Output the (X, Y) coordinate of the center of the cell containing the given text.  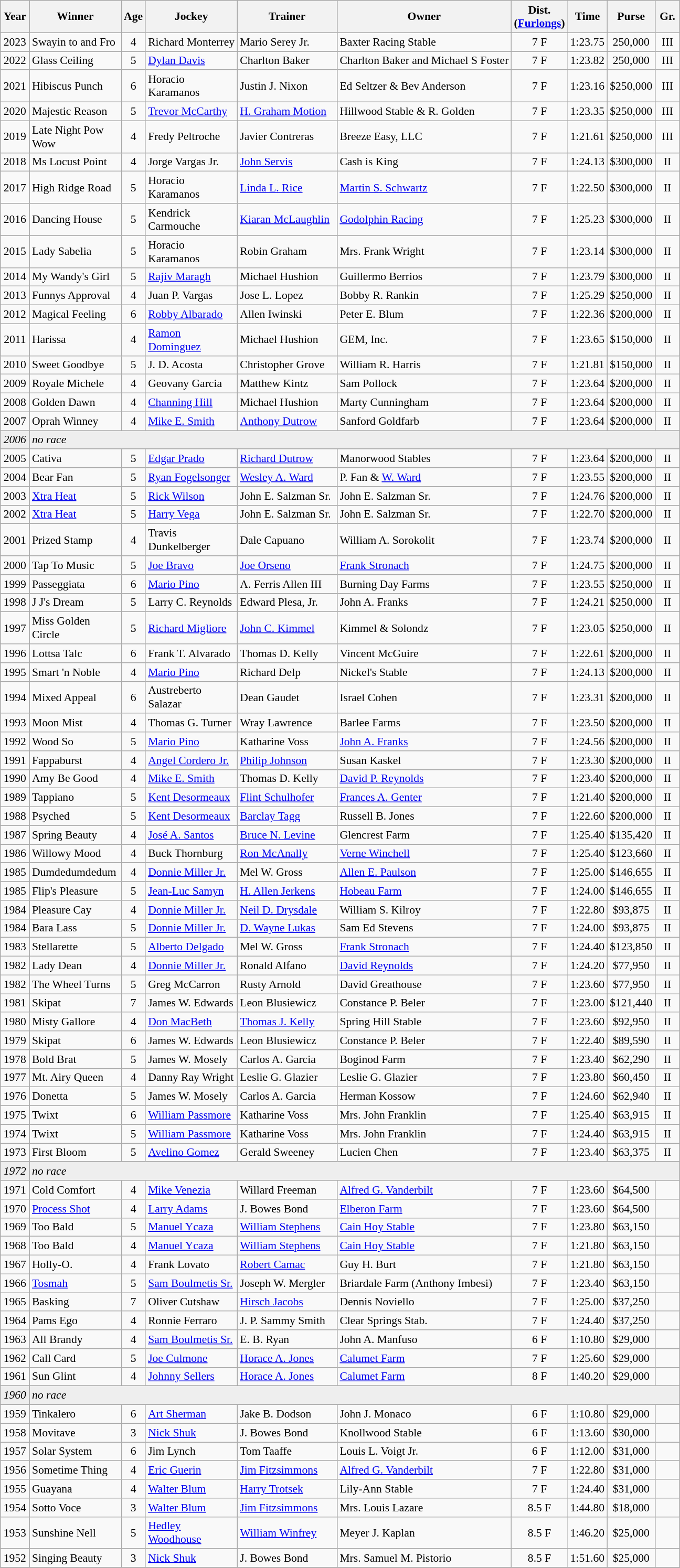
1969 (15, 1227)
Robert Camac (287, 1265)
$60,450 (631, 1078)
Holly-O. (76, 1265)
Trainer (287, 17)
Process Shot (76, 1209)
David P. Reynolds (424, 779)
J J's Dream (76, 603)
Ronald Alfano (287, 966)
Rusty Arnold (287, 984)
1991 (15, 760)
Psyched (76, 817)
Spring Hill Stable (424, 1022)
David Greathouse (424, 984)
Mrs. Frank Wright (424, 252)
John J. Monaco (424, 1414)
Richard Dutrow (287, 459)
Dylan Davis (191, 61)
1975 (15, 1115)
Tappiano (76, 798)
2020 (15, 112)
1996 (15, 653)
Sam Ed Stevens (424, 928)
Flip's Pleasure (76, 891)
1962 (15, 1358)
Lottsa Talc (76, 653)
1990 (15, 779)
2009 (15, 384)
1978 (15, 1059)
Mike Venezia (191, 1190)
2019 (15, 136)
Amy Be Good (76, 779)
1953 (15, 1532)
$62,290 (631, 1059)
Barclay Tagg (287, 817)
Joseph W. Mergler (287, 1283)
Ms Locust Point (76, 162)
1:23.82 (588, 61)
Louis L. Voigt Jr. (424, 1452)
1:21.40 (588, 798)
Purse (631, 17)
1:24.56 (588, 742)
Movitave (76, 1433)
1965 (15, 1302)
Joe Culmone (191, 1358)
$135,420 (631, 835)
Barlee Farms (424, 723)
Rajiv Maragh (191, 277)
2013 (15, 296)
1:23.65 (588, 340)
High Ridge Road (76, 188)
2018 (15, 162)
Majestic Reason (76, 112)
1:12.00 (588, 1452)
1:51.60 (588, 1559)
José A. Santos (191, 835)
Thomas G. Turner (191, 723)
1:23.50 (588, 723)
Sometime Thing (76, 1470)
Breeze Easy, LLC (424, 136)
Allen Iwinski (287, 315)
Travis Dunkelberger (191, 540)
2004 (15, 477)
Joe Orseno (287, 565)
1998 (15, 603)
Clear Springs Stab. (424, 1321)
1:21.81 (588, 365)
Boginod Farm (424, 1059)
Baxter Racing Stable (424, 42)
Cold Comfort (76, 1190)
Knollwood Stable (424, 1433)
Pleasure Cay (76, 910)
Bear Fan (76, 477)
$123,660 (631, 854)
Magical Feeling (76, 315)
2005 (15, 459)
2021 (15, 86)
Late Night Pow Wow (76, 136)
Basking (76, 1302)
2015 (15, 252)
1:23.00 (588, 1003)
1:23.14 (588, 252)
Justin J. Nixon (287, 86)
Lily-Ann Stable (424, 1489)
1:24.21 (588, 603)
1988 (15, 817)
Rick Wilson (191, 496)
Jose L. Lopez (287, 296)
Mrs. Louis Lazare (424, 1508)
First Bloom (76, 1153)
2010 (15, 365)
Philip Johnson (287, 760)
William Winfrey (287, 1532)
1955 (15, 1489)
2008 (15, 403)
D. Wayne Lukas (287, 928)
Manorwood Stables (424, 459)
GEM, Inc. (424, 340)
1979 (15, 1040)
Wood So (76, 742)
Matthew Kintz (287, 384)
Mixed Appeal (76, 697)
Herman Kossow (424, 1097)
Linda L. Rice (287, 188)
Dumdedumdedum (76, 873)
Glencrest Farm (424, 835)
1971 (15, 1190)
Donetta (76, 1097)
1999 (15, 584)
E. B. Ryan (287, 1339)
2017 (15, 188)
Susan Kaskel (424, 760)
Danny Ray Wright (191, 1078)
Edgar Prado (191, 459)
Juan P. Vargas (191, 296)
Gerald Sweeney (287, 1153)
Dean Gaudet (287, 697)
Smart 'n Noble (76, 672)
J. P. Sammy Smith (287, 1321)
1:24.75 (588, 565)
Guy H. Burt (424, 1265)
1:24.20 (588, 966)
Art Sherman (191, 1414)
Funnys Approval (76, 296)
Bobby R. Rankin (424, 296)
Swayin to and Fro (76, 42)
$30,000 (631, 1433)
Edward Plesa, Jr. (287, 603)
1994 (15, 697)
Wray Lawrence (287, 723)
Guillermo Berrios (424, 277)
Jorge Vargas Jr. (191, 162)
Mt. Airy Queen (76, 1078)
Anthony Dutrow (287, 421)
1:25.60 (588, 1358)
Harissa (76, 340)
Bruce N. Levine (287, 835)
1:22.70 (588, 514)
1976 (15, 1097)
Owner (424, 17)
Winner (76, 17)
$123,850 (631, 947)
$18,000 (631, 1508)
Tinkalero (76, 1414)
1960 (15, 1395)
Godolphin Racing (424, 219)
Ronnie Ferraro (191, 1321)
Sotto Voce (76, 1508)
1956 (15, 1470)
1:25.23 (588, 219)
Stellarette (76, 947)
1987 (15, 835)
Buck Thornburg (191, 854)
2007 (15, 421)
Passeggiata (76, 584)
Solar System (76, 1452)
1954 (15, 1508)
Allen E. Paulson (424, 873)
Jake B. Dodson (287, 1414)
2011 (15, 340)
1:23.75 (588, 42)
Sunshine Nell (76, 1532)
Hobeau Farm (424, 891)
Ron McAnally (287, 854)
Bara Lass (76, 928)
Lady Dean (76, 966)
Israel Cohen (424, 697)
Moon Mist (76, 723)
2006 (15, 440)
1959 (15, 1414)
Ryan Fogelsonger (191, 477)
Robby Albarado (191, 315)
Hibiscus Punch (76, 86)
1981 (15, 1003)
Larry Adams (191, 1209)
1:22.60 (588, 817)
Ed Seltzer & Bev Anderson (424, 86)
John A. Manfuso (424, 1339)
Hedley Woodhouse (191, 1532)
Richard Delp (287, 672)
Sanford Goldfarb (424, 421)
My Wandy's Girl (76, 277)
Trevor McCarthy (191, 112)
Charlton Baker and Michael S Foster (424, 61)
2016 (15, 219)
$92,950 (631, 1022)
Frances A. Genter (424, 798)
1:22.36 (588, 315)
Eric Guerin (191, 1470)
The Wheel Turns (76, 984)
A. Ferris Allen III (287, 584)
Frank T. Alvarado (191, 653)
1967 (15, 1265)
1:23.79 (588, 277)
Christopher Grove (287, 365)
1:23.74 (588, 540)
Age (133, 17)
Kiaran McLaughlin (287, 219)
Russell B. Jones (424, 817)
Sweet Goodbye (76, 365)
1:22.61 (588, 653)
1989 (15, 798)
Royale Michele (76, 384)
Fappaburst (76, 760)
1983 (15, 947)
Sun Glint (76, 1377)
Richard Monterrey (191, 42)
William R. Harris (424, 365)
Hillwood Stable & R. Golden (424, 112)
Wesley A. Ward (287, 477)
Joe Bravo (191, 565)
Greg McCarron (191, 984)
Meyer J. Kaplan (424, 1532)
Richard Migliore (191, 628)
Robin Graham (287, 252)
Don MacBeth (191, 1022)
Johnny Sellers (191, 1377)
1:24.76 (588, 496)
Neil D. Drysdale (287, 910)
1958 (15, 1433)
2001 (15, 540)
$89,590 (631, 1040)
1977 (15, 1078)
Fredy Peltroche (191, 136)
1952 (15, 1559)
Misty Gallore (76, 1022)
Lucien Chen (424, 1153)
Harry Trotsek (287, 1489)
J. D. Acosta (191, 365)
Avelino Gomez (191, 1153)
Gr. (667, 17)
P. Fan & W. Ward (424, 477)
2002 (15, 514)
Dale Capuano (287, 540)
1:23.35 (588, 112)
Willard Freeman (287, 1190)
Lady Sabelia (76, 252)
Tap To Music (76, 565)
Burning Day Farms (424, 584)
2003 (15, 496)
Verne Winchell (424, 854)
Golden Dawn (76, 403)
1:22.50 (588, 188)
Hirsch Jacobs (287, 1302)
1963 (15, 1339)
Oprah Winney (76, 421)
1957 (15, 1452)
Tosmah (76, 1283)
1966 (15, 1283)
William A. Sorokolit (424, 540)
Call Card (76, 1358)
Time (588, 17)
1993 (15, 723)
1:23.05 (588, 628)
1:44.80 (588, 1508)
1973 (15, 1153)
Glass Ceiling (76, 61)
$121,440 (631, 1003)
1986 (15, 854)
Martin S. Schwartz (424, 188)
2012 (15, 315)
Kendrick Carmouche (191, 219)
Dennis Noviello (424, 1302)
Angel Cordero Jr. (191, 760)
1980 (15, 1022)
Pams Ego (76, 1321)
Cash is King (424, 162)
2022 (15, 61)
1972 (15, 1172)
1:40.20 (588, 1377)
Cativa (76, 459)
All Brandy (76, 1339)
David Reynolds (424, 966)
1:21.61 (588, 136)
1997 (15, 628)
Channing Hill (191, 403)
$63,375 (631, 1153)
Vincent McGuire (424, 653)
Dancing House (76, 219)
Jim Lynch (191, 1452)
Austreberto Salazar (191, 697)
Spring Beauty (76, 835)
Flint Schulhofer (287, 798)
2000 (15, 565)
1974 (15, 1134)
1970 (15, 1209)
Guayana (76, 1489)
Willowy Mood (76, 854)
1:23.16 (588, 86)
1968 (15, 1246)
Marty Cunningham (424, 403)
1964 (15, 1321)
Larry C. Reynolds (191, 603)
1:23.30 (588, 760)
1:46.20 (588, 1532)
Kimmel & Solondz (424, 628)
$62,940 (631, 1097)
Singing Beauty (76, 1559)
Bold Brat (76, 1059)
Geovany Garcia (191, 384)
Mrs. Samuel M. Pistorio (424, 1559)
Alberto Delgado (191, 947)
1:23.31 (588, 697)
John C. Kimmel (287, 628)
H. Allen Jerkens (287, 891)
Elberon Farm (424, 1209)
Sam Pollock (424, 384)
Dist. (Furlongs) (539, 17)
Prized Stamp (76, 540)
Briardale Farm (Anthony Imbesi) (424, 1283)
1:13.60 (588, 1433)
1:22.40 (588, 1040)
Jean-Luc Samyn (191, 891)
Oliver Cutshaw (191, 1302)
Nickel's Stable (424, 672)
1995 (15, 672)
1:24.60 (588, 1097)
2014 (15, 277)
Javier Contreras (287, 136)
8 F (539, 1377)
John Servis (287, 162)
Mario Serey Jr. (287, 42)
Peter E. Blum (424, 315)
Charlton Baker (287, 61)
1961 (15, 1377)
Ramon Dominguez (191, 340)
Miss Golden Circle (76, 628)
1:25.29 (588, 296)
Tom Taaffe (287, 1452)
1992 (15, 742)
Year (15, 17)
Jockey (191, 17)
Frank Lovato (191, 1265)
Thomas J. Kelly (287, 1022)
H. Graham Motion (287, 112)
2023 (15, 42)
Harry Vega (191, 514)
William S. Kilroy (424, 910)
